Provide the (X, Y) coordinate of the cell's center where the given text is located.  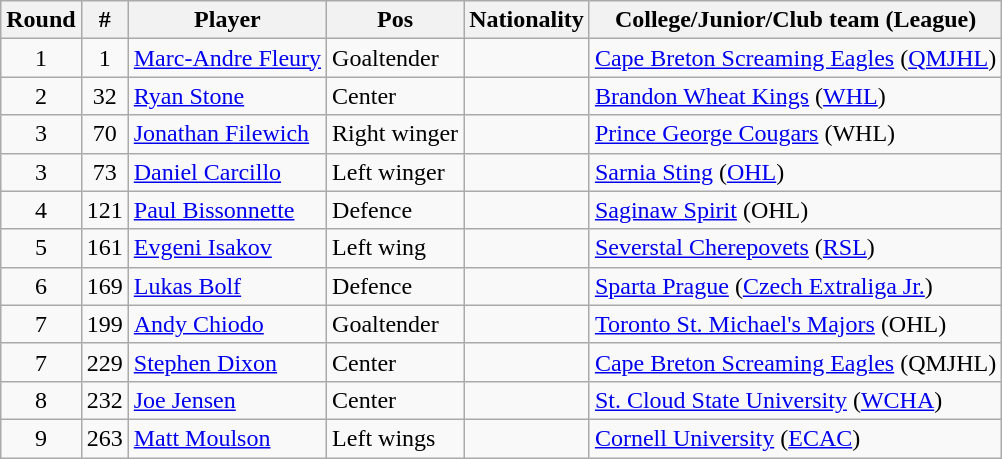
Sarnia Sting (OHL) (795, 172)
199 (104, 324)
8 (41, 400)
Joe Jensen (227, 400)
Sparta Prague (Czech Extraliga Jr.) (795, 286)
Toronto St. Michael's Majors (OHL) (795, 324)
73 (104, 172)
Left winger (396, 172)
263 (104, 438)
Matt Moulson (227, 438)
Round (41, 20)
Pos (396, 20)
4 (41, 210)
# (104, 20)
Left wing (396, 248)
College/Junior/Club team (League) (795, 20)
Right winger (396, 134)
Saginaw Spirit (OHL) (795, 210)
Brandon Wheat Kings (WHL) (795, 96)
5 (41, 248)
Player (227, 20)
9 (41, 438)
232 (104, 400)
70 (104, 134)
Severstal Cherepovets (RSL) (795, 248)
Left wings (396, 438)
6 (41, 286)
32 (104, 96)
Lukas Bolf (227, 286)
Andy Chiodo (227, 324)
Marc-Andre Fleury (227, 58)
Daniel Carcillo (227, 172)
Paul Bissonnette (227, 210)
Ryan Stone (227, 96)
Cornell University (ECAC) (795, 438)
Jonathan Filewich (227, 134)
229 (104, 362)
Prince George Cougars (WHL) (795, 134)
Nationality (527, 20)
St. Cloud State University (WCHA) (795, 400)
161 (104, 248)
169 (104, 286)
Stephen Dixon (227, 362)
2 (41, 96)
Evgeni Isakov (227, 248)
121 (104, 210)
